Extract the (X, Y) coordinate from the center of the cell holding the provided text.  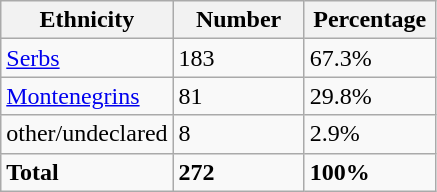
Total (87, 172)
Serbs (87, 58)
Montenegrins (87, 96)
8 (238, 134)
100% (370, 172)
67.3% (370, 58)
Ethnicity (87, 20)
81 (238, 96)
183 (238, 58)
272 (238, 172)
Number (238, 20)
29.8% (370, 96)
Percentage (370, 20)
2.9% (370, 134)
other/undeclared (87, 134)
